Scan for the cell matching the given text and deliver its [x, y] coordinate at center. 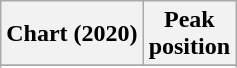
Peakposition [189, 34]
Chart (2020) [72, 34]
